Determine the (x, y) coordinate at the center of the cell enclosing the given text.  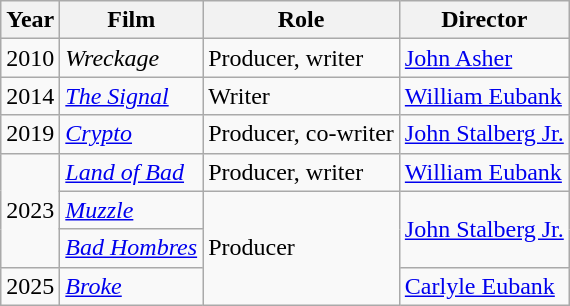
2019 (30, 134)
Broke (132, 286)
2023 (30, 210)
Role (302, 20)
Producer, co-writer (302, 134)
Film (132, 20)
Bad Hombres (132, 248)
Carlyle Eubank (484, 286)
2025 (30, 286)
Muzzle (132, 210)
John Asher (484, 58)
Crypto (132, 134)
Year (30, 20)
Writer (302, 96)
The Signal (132, 96)
Producer (302, 248)
Wreckage (132, 58)
2014 (30, 96)
Land of Bad (132, 172)
2010 (30, 58)
Director (484, 20)
